Return the [X, Y] coordinate for the center point of the cell that contains the specified text.  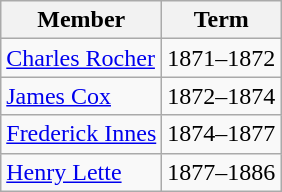
Charles Rocher [82, 58]
Member [82, 20]
Term [222, 20]
1877–1886 [222, 172]
1874–1877 [222, 134]
1871–1872 [222, 58]
Frederick Innes [82, 134]
1872–1874 [222, 96]
Henry Lette [82, 172]
James Cox [82, 96]
